Extract the (X, Y) coordinate from the center of the cell holding the provided text.  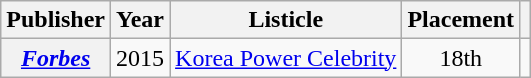
18th (461, 58)
Placement (461, 20)
Forbes (56, 58)
Korea Power Celebrity (286, 58)
Publisher (56, 20)
Listicle (286, 20)
Year (140, 20)
2015 (140, 58)
